Search for the cell housing the specified text and yield its (x, y) center coordinate. 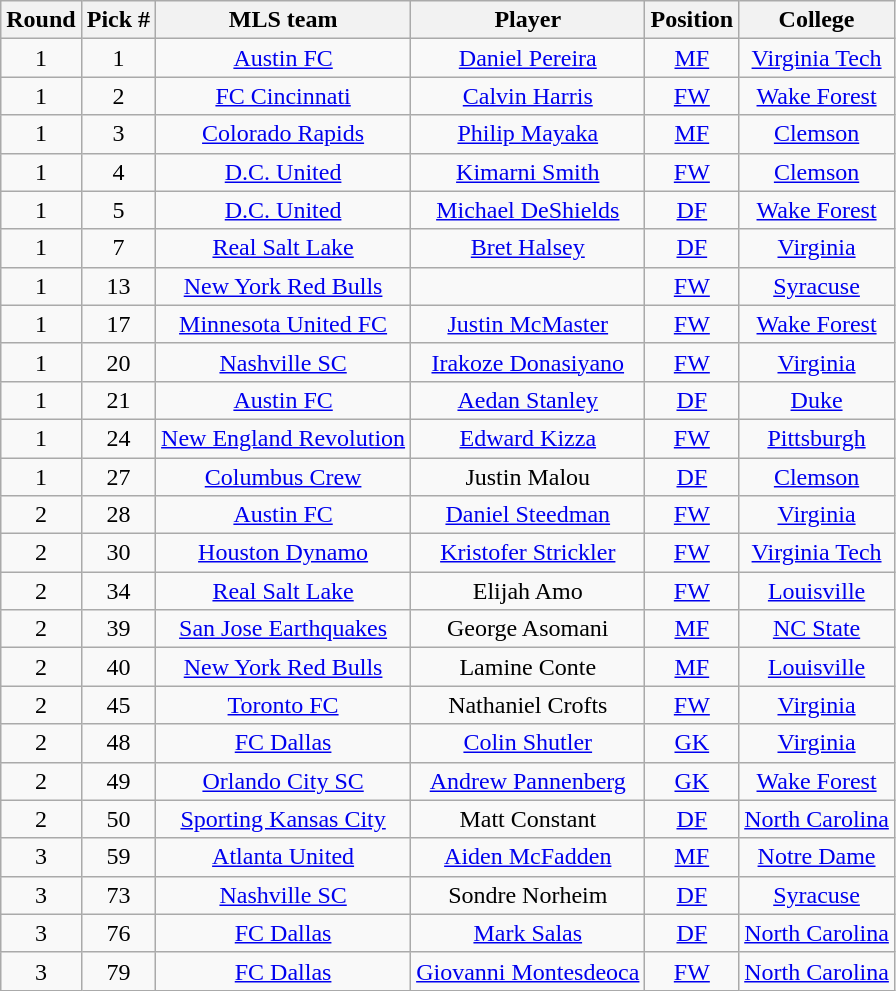
FC Cincinnati (284, 96)
Daniel Pereira (528, 58)
Elijah Amo (528, 591)
Justin McMaster (528, 324)
Edward Kizza (528, 438)
Kimarni Smith (528, 172)
5 (118, 210)
San Jose Earthquakes (284, 629)
Player (528, 20)
Columbus Crew (284, 477)
Pittsburgh (817, 438)
39 (118, 629)
49 (118, 781)
Nathaniel Crofts (528, 705)
Colorado Rapids (284, 134)
73 (118, 895)
Duke (817, 400)
27 (118, 477)
Matt Constant (528, 819)
Atlanta United (284, 857)
Daniel Steedman (528, 515)
Giovanni Montesdeoca (528, 971)
13 (118, 286)
4 (118, 172)
Justin Malou (528, 477)
Aiden McFadden (528, 857)
50 (118, 819)
Toronto FC (284, 705)
21 (118, 400)
Position (692, 20)
George Asomani (528, 629)
20 (118, 362)
Bret Halsey (528, 248)
Notre Dame (817, 857)
NC State (817, 629)
30 (118, 553)
48 (118, 743)
Minnesota United FC (284, 324)
Aedan Stanley (528, 400)
76 (118, 933)
New England Revolution (284, 438)
40 (118, 667)
Calvin Harris (528, 96)
MLS team (284, 20)
79 (118, 971)
28 (118, 515)
Sondre Norheim (528, 895)
Lamine Conte (528, 667)
Colin Shutler (528, 743)
Mark Salas (528, 933)
Philip Mayaka (528, 134)
College (817, 20)
24 (118, 438)
Kristofer Strickler (528, 553)
34 (118, 591)
Irakoze Donasiyano (528, 362)
Round (41, 20)
59 (118, 857)
Pick # (118, 20)
7 (118, 248)
Michael DeShields (528, 210)
Orlando City SC (284, 781)
Andrew Pannenberg (528, 781)
17 (118, 324)
45 (118, 705)
Sporting Kansas City (284, 819)
Houston Dynamo (284, 553)
